Find where the given text appears and provide that cell's center as (x, y) coordinate. 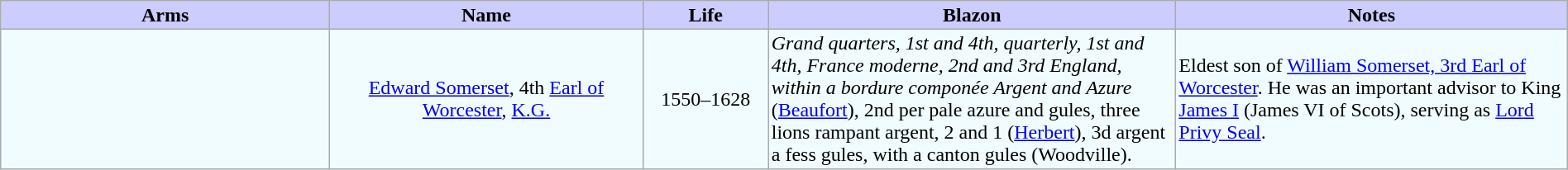
Blazon (973, 15)
Name (486, 15)
Arms (165, 15)
Edward Somerset, 4th Earl of Worcester, K.G. (486, 99)
Eldest son of William Somerset, 3rd Earl of Worcester. He was an important advisor to King James I (James VI of Scots), serving as Lord Privy Seal. (1372, 99)
1550–1628 (705, 99)
Life (705, 15)
Notes (1372, 15)
